Detect which cell encompasses the target text, then output its (x, y) center coordinate. 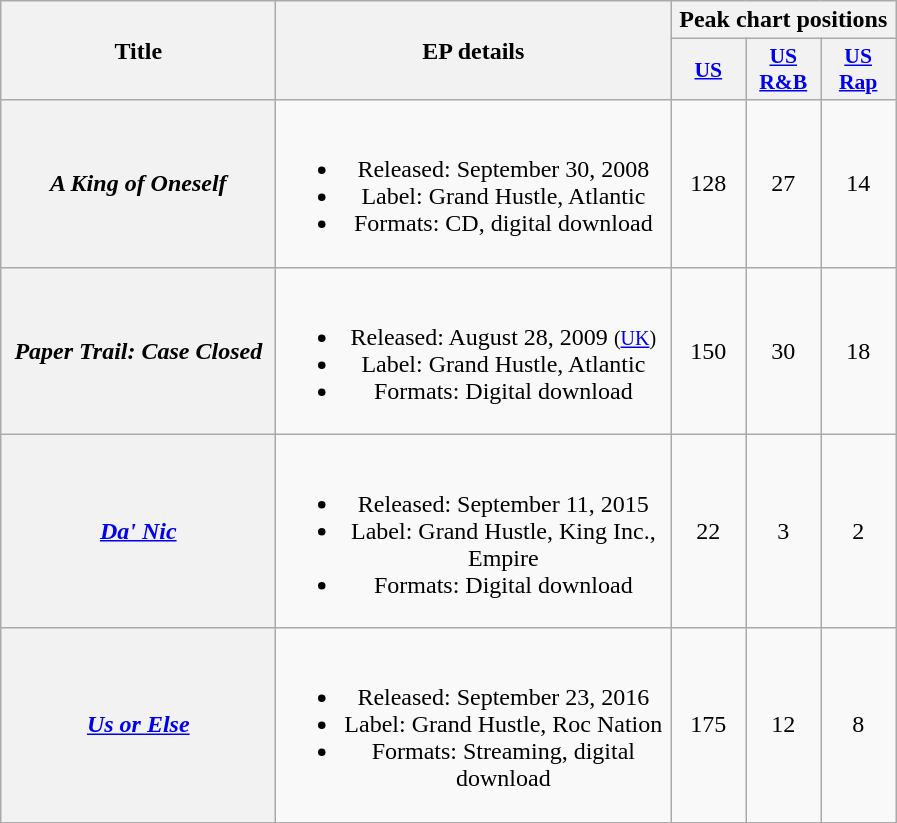
Us or Else (138, 725)
8 (858, 725)
US (708, 70)
Released: August 28, 2009 (UK)Label: Grand Hustle, AtlanticFormats: Digital download (474, 350)
Released: September 30, 2008Label: Grand Hustle, AtlanticFormats: CD, digital download (474, 184)
Da' Nic (138, 531)
3 (784, 531)
128 (708, 184)
USR&B (784, 70)
2 (858, 531)
Title (138, 50)
A King of Oneself (138, 184)
USRap (858, 70)
150 (708, 350)
175 (708, 725)
18 (858, 350)
Paper Trail: Case Closed (138, 350)
Peak chart positions (784, 20)
Released: September 23, 2016Label: Grand Hustle, Roc NationFormats: Streaming, digital download (474, 725)
27 (784, 184)
EP details (474, 50)
Released: September 11, 2015Label: Grand Hustle, King Inc., EmpireFormats: Digital download (474, 531)
30 (784, 350)
14 (858, 184)
22 (708, 531)
12 (784, 725)
